Scan for the cell matching the given text and deliver its (X, Y) coordinate at center. 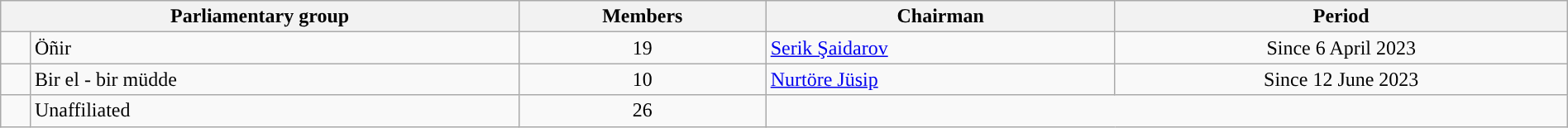
Since 12 June 2023 (1341, 79)
Bir el - bir müdde (275, 79)
Parliamentary group (260, 17)
26 (642, 111)
Unaffiliated (275, 111)
Period (1341, 17)
Serik Şaidarov (940, 48)
Since 6 April 2023 (1341, 48)
Chairman (940, 17)
Nurtöre Jüsip (940, 79)
Öñir (275, 48)
19 (642, 48)
10 (642, 79)
Members (642, 17)
